Extract the (X, Y) coordinate from the center of the cell holding the provided text.  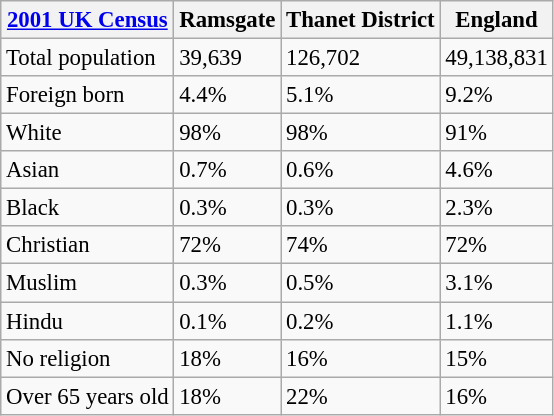
Black (88, 208)
4.4% (228, 95)
39,639 (228, 58)
Muslim (88, 283)
0.2% (360, 321)
22% (360, 396)
Foreign born (88, 95)
England (496, 20)
2.3% (496, 208)
White (88, 133)
Total population (88, 58)
91% (496, 133)
9.2% (496, 95)
0.1% (228, 321)
5.1% (360, 95)
No religion (88, 358)
49,138,831 (496, 58)
15% (496, 358)
4.6% (496, 170)
1.1% (496, 321)
0.6% (360, 170)
3.1% (496, 283)
Hindu (88, 321)
Ramsgate (228, 20)
74% (360, 245)
0.7% (228, 170)
Over 65 years old (88, 396)
2001 UK Census (88, 20)
Christian (88, 245)
0.5% (360, 283)
Asian (88, 170)
Thanet District (360, 20)
126,702 (360, 58)
